Find where the given text appears and provide that cell's center as [X, Y] coordinate. 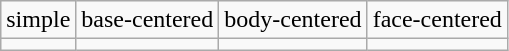
simple [38, 20]
face-centered [437, 20]
base-centered [148, 20]
body-centered [293, 20]
